Find where the given text appears and provide that cell's center as (x, y) coordinate. 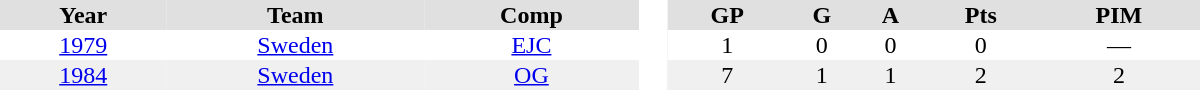
Year (83, 15)
Pts (981, 15)
1984 (83, 75)
— (1119, 45)
GP (728, 15)
G (822, 15)
1979 (83, 45)
7 (728, 75)
Comp (531, 15)
A (890, 15)
Team (295, 15)
OG (531, 75)
EJC (531, 45)
PIM (1119, 15)
